Scan for the cell matching the given text and deliver its [X, Y] coordinate at center. 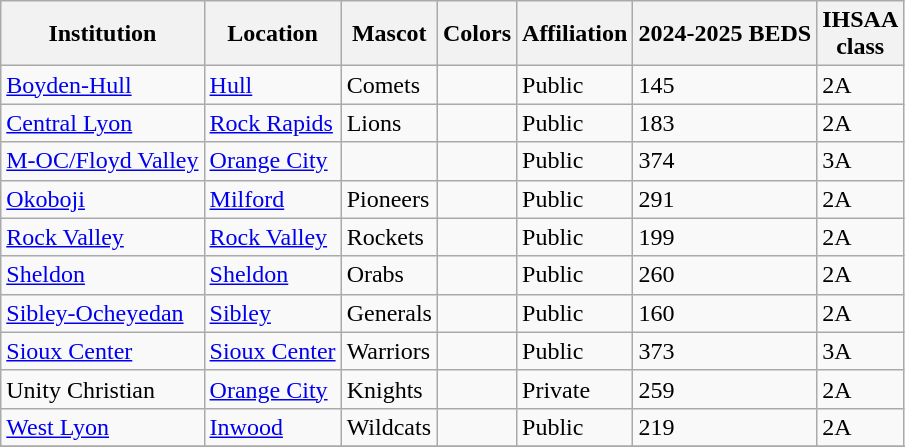
Lions [389, 123]
Affiliation [575, 34]
374 [725, 161]
Hull [272, 85]
Generals [389, 313]
291 [725, 199]
Knights [389, 389]
199 [725, 237]
Rockets [389, 237]
Sibley [272, 313]
Institution [102, 34]
Private [575, 389]
Inwood [272, 427]
Pioneers [389, 199]
Wildcats [389, 427]
Location [272, 34]
Comets [389, 85]
373 [725, 351]
Okoboji [102, 199]
183 [725, 123]
Rock Rapids [272, 123]
2024-2025 BEDS [725, 34]
Milford [272, 199]
259 [725, 389]
M-OC/Floyd Valley [102, 161]
IHSAAclass [860, 34]
Orabs [389, 275]
160 [725, 313]
Mascot [389, 34]
145 [725, 85]
260 [725, 275]
Boyden-Hull [102, 85]
Warriors [389, 351]
West Lyon [102, 427]
Central Lyon [102, 123]
219 [725, 427]
Unity Christian [102, 389]
Sibley-Ocheyedan [102, 313]
Colors [476, 34]
